For the text-containing cell, return its midpoint in (x, y) coordinate format. 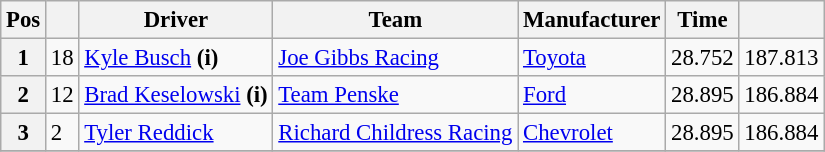
Richard Childress Racing (396, 133)
Kyle Busch (i) (176, 58)
Manufacturer (592, 20)
Tyler Reddick (176, 133)
Brad Keselowski (i) (176, 95)
187.813 (782, 58)
Pos (24, 20)
Joe Gibbs Racing (396, 58)
Time (702, 20)
Ford (592, 95)
18 (62, 58)
Team Penske (396, 95)
Chevrolet (592, 133)
28.752 (702, 58)
Toyota (592, 58)
3 (24, 133)
Team (396, 20)
Driver (176, 20)
12 (62, 95)
1 (24, 58)
